Return (X, Y) of the center of cell containing provided text 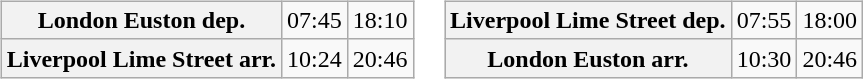
Liverpool Lime Street arr. (141, 58)
10:24 (315, 58)
10:30 (764, 58)
Liverpool Lime Street dep. (588, 20)
London Euston arr. (588, 58)
07:45 (315, 20)
18:00 (830, 20)
07:55 (764, 20)
18:10 (380, 20)
London Euston dep. (141, 20)
